Output the (x, y) coordinate of the center of the cell containing the given text.  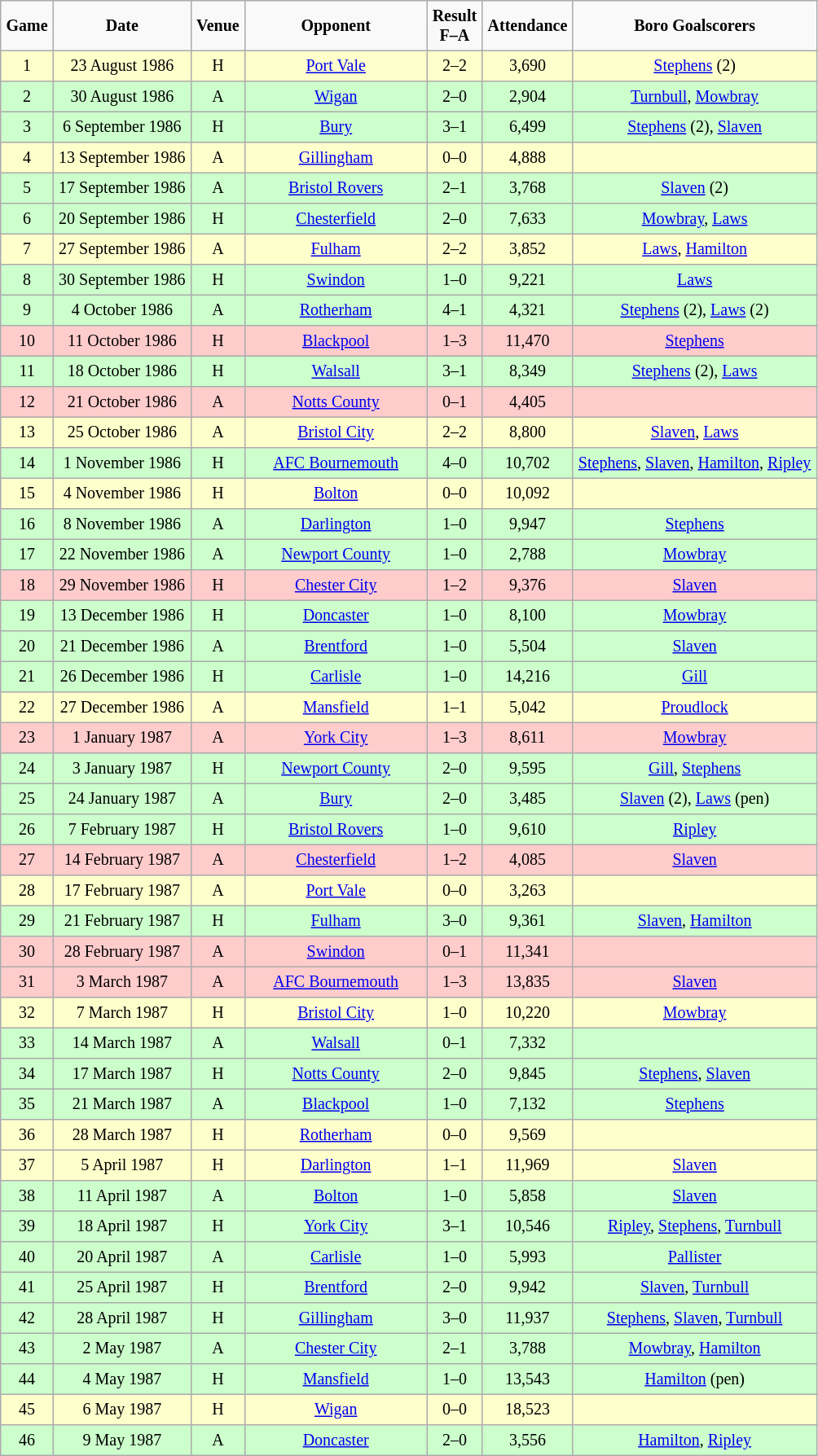
2 May 1987 (122, 1349)
7 February 1987 (122, 830)
9 (28, 311)
33 (28, 1044)
Hamilton (pen) (694, 1379)
9,610 (528, 830)
27 September 1986 (122, 250)
17 September 1986 (122, 189)
Opponent (336, 26)
24 (28, 769)
7,332 (528, 1044)
29 November 1986 (122, 585)
20 September 1986 (122, 219)
3,788 (528, 1349)
9,845 (528, 1074)
Slaven, Laws (694, 433)
9,595 (528, 769)
21 March 1987 (122, 1105)
11,937 (528, 1318)
39 (28, 1227)
Stephens, Slaven, Turnbull (694, 1318)
18 (28, 585)
15 (28, 494)
25 (28, 800)
26 (28, 830)
Stephens (2), Laws (694, 372)
Pallister (694, 1257)
Hamilton, Ripley (694, 1441)
1 January 1987 (122, 739)
3,690 (528, 67)
44 (28, 1379)
3,852 (528, 250)
34 (28, 1074)
13 (28, 433)
13 December 1986 (122, 616)
Mowbray, Laws (694, 219)
Ripley, Stephens, Turnbull (694, 1227)
21 February 1987 (122, 922)
11,470 (528, 341)
Game (28, 26)
14,216 (528, 678)
5,858 (528, 1196)
3,263 (528, 891)
1 (28, 67)
32 (28, 1013)
Proudlock (694, 708)
14 February 1987 (122, 861)
4,321 (528, 311)
Boro Goalscorers (694, 26)
13,543 (528, 1379)
Stephens, Slaven (694, 1074)
10 (28, 341)
5,042 (528, 708)
28 April 1987 (122, 1318)
Stephens (2), Slaven (694, 128)
42 (28, 1318)
14 March 1987 (122, 1044)
3,556 (528, 1441)
37 (28, 1166)
Stephens, Slaven, Hamilton, Ripley (694, 463)
Slaven, Hamilton (694, 922)
9,221 (528, 280)
28 (28, 891)
28 March 1987 (122, 1135)
20 April 1987 (122, 1257)
Date (122, 26)
4 October 1986 (122, 311)
Laws, Hamilton (694, 250)
Ripley (694, 830)
6 September 1986 (122, 128)
22 (28, 708)
17 (28, 555)
46 (28, 1441)
13,835 (528, 983)
9,942 (528, 1288)
28 February 1987 (122, 952)
10,546 (528, 1227)
17 March 1987 (122, 1074)
31 (28, 983)
ResultF–A (455, 26)
Venue (218, 26)
26 December 1986 (122, 678)
Slaven (2), Laws (pen) (694, 800)
7,132 (528, 1105)
6,499 (528, 128)
19 (28, 616)
4–0 (455, 463)
5 (28, 189)
3 (28, 128)
23 (28, 739)
3 March 1987 (122, 983)
23 August 1986 (122, 67)
30 September 1986 (122, 280)
18 October 1986 (122, 372)
5,504 (528, 647)
9,376 (528, 585)
4,888 (528, 158)
13 September 1986 (122, 158)
11 (28, 372)
43 (28, 1349)
21 October 1986 (122, 402)
9,569 (528, 1135)
Slaven, Turnbull (694, 1288)
10,092 (528, 494)
30 (28, 952)
11 October 1986 (122, 341)
8,100 (528, 616)
8,800 (528, 433)
16 (28, 524)
11 April 1987 (122, 1196)
Slaven (2) (694, 189)
2,904 (528, 97)
8 November 1986 (122, 524)
12 (28, 402)
8,349 (528, 372)
7,633 (528, 219)
35 (28, 1105)
27 December 1986 (122, 708)
Laws (694, 280)
2,788 (528, 555)
Gill (694, 678)
8,611 (528, 739)
6 (28, 219)
4,085 (528, 861)
10,702 (528, 463)
20 (28, 647)
6 May 1987 (122, 1410)
18,523 (528, 1410)
10,220 (528, 1013)
30 August 1986 (122, 97)
4 November 1986 (122, 494)
Stephens (2) (694, 67)
22 November 1986 (122, 555)
4,405 (528, 402)
17 February 1987 (122, 891)
21 December 1986 (122, 647)
2 (28, 97)
27 (28, 861)
38 (28, 1196)
3,485 (528, 800)
4 May 1987 (122, 1379)
3 January 1987 (122, 769)
Gill, Stephens (694, 769)
7 March 1987 (122, 1013)
8 (28, 280)
4–1 (455, 311)
5 April 1987 (122, 1166)
Attendance (528, 26)
36 (28, 1135)
Mowbray, Hamilton (694, 1349)
11,341 (528, 952)
18 April 1987 (122, 1227)
21 (28, 678)
40 (28, 1257)
45 (28, 1410)
25 October 1986 (122, 433)
3,768 (528, 189)
7 (28, 250)
25 April 1987 (122, 1288)
9,361 (528, 922)
9 May 1987 (122, 1441)
9,947 (528, 524)
5,993 (528, 1257)
Turnbull, Mowbray (694, 97)
41 (28, 1288)
4 (28, 158)
Stephens (2), Laws (2) (694, 311)
29 (28, 922)
11,969 (528, 1166)
14 (28, 463)
24 January 1987 (122, 800)
1 November 1986 (122, 463)
